Output the (X, Y) coordinate of the center of the cell containing the given text.  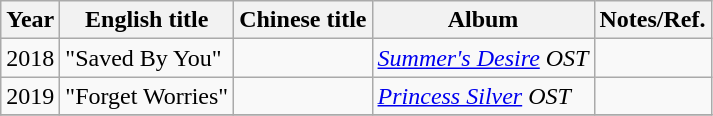
2018 (30, 58)
English title (147, 20)
"Saved By You" (147, 58)
Summer's Desire OST (483, 58)
2019 (30, 96)
Notes/Ref. (652, 20)
Year (30, 20)
Chinese title (303, 20)
Album (483, 20)
"Forget Worries" (147, 96)
Princess Silver OST (483, 96)
